Detect which cell encompasses the target text, then output its [x, y] center coordinate. 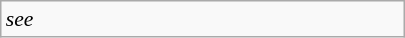
see [203, 19]
